Return the (x, y) coordinate for the center point of the cell that contains the specified text.  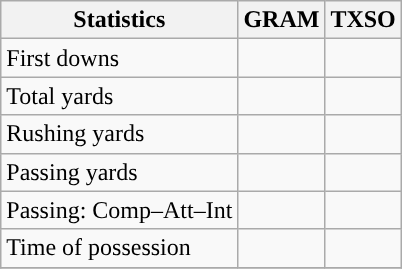
TXSO (363, 20)
First downs (120, 58)
Passing yards (120, 172)
Rushing yards (120, 134)
GRAM (282, 20)
Statistics (120, 20)
Passing: Comp–Att–Int (120, 210)
Total yards (120, 96)
Time of possession (120, 248)
